Scan for the cell matching the given text and deliver its [X, Y] coordinate at center. 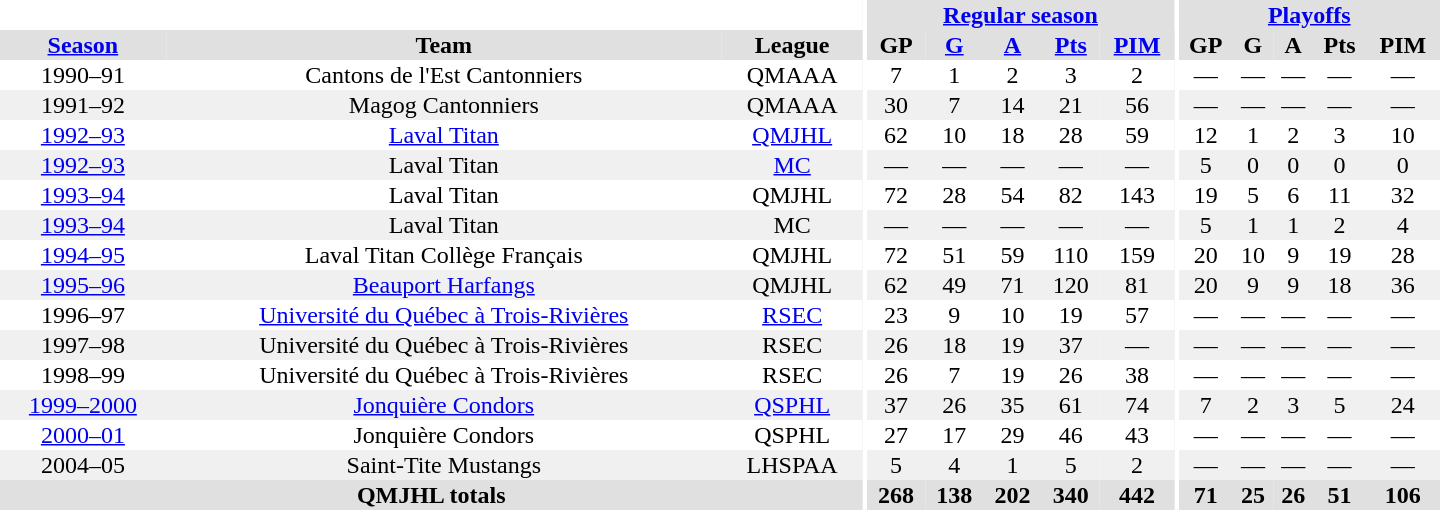
38 [1137, 375]
Cantons de l'Est Cantonniers [444, 75]
Magog Cantonniers [444, 105]
1991–92 [83, 105]
Playoffs [1310, 15]
43 [1137, 435]
League [792, 45]
36 [1403, 285]
12 [1206, 135]
LHSPAA [792, 465]
74 [1137, 405]
17 [954, 435]
120 [1071, 285]
32 [1403, 195]
138 [954, 495]
1997–98 [83, 345]
Beauport Harfangs [444, 285]
54 [1012, 195]
QMJHL totals [431, 495]
1999–2000 [83, 405]
11 [1339, 195]
56 [1137, 105]
Laval Titan Collège Français [444, 255]
2004–05 [83, 465]
1994–95 [83, 255]
Team [444, 45]
1995–96 [83, 285]
24 [1403, 405]
49 [954, 285]
Saint-Tite Mustangs [444, 465]
30 [896, 105]
82 [1071, 195]
57 [1137, 315]
6 [1293, 195]
442 [1137, 495]
1998–99 [83, 375]
143 [1137, 195]
81 [1137, 285]
Season [83, 45]
35 [1012, 405]
2000–01 [83, 435]
Regular season [1020, 15]
23 [896, 315]
159 [1137, 255]
1990–91 [83, 75]
61 [1071, 405]
14 [1012, 105]
21 [1071, 105]
106 [1403, 495]
27 [896, 435]
1996–97 [83, 315]
340 [1071, 495]
25 [1253, 495]
46 [1071, 435]
29 [1012, 435]
110 [1071, 255]
202 [1012, 495]
268 [896, 495]
